Output the (X, Y) coordinate of the center of the cell containing the given text.  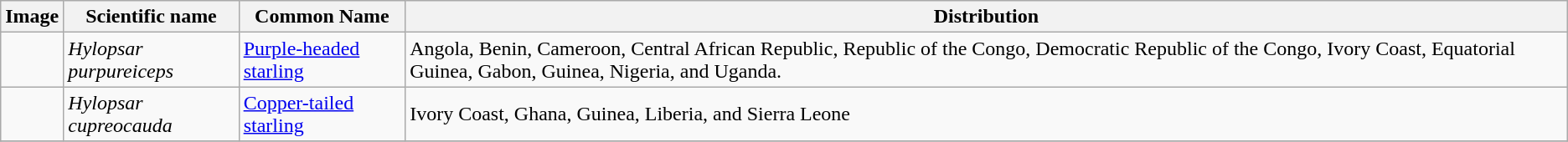
Copper-tailed starling (322, 114)
Image (32, 17)
Common Name (322, 17)
Hylopsar cupreocauda (151, 114)
Distribution (987, 17)
Hylopsar purpureiceps (151, 60)
Scientific name (151, 17)
Purple-headed starling (322, 60)
Ivory Coast, Ghana, Guinea, Liberia, and Sierra Leone (987, 114)
